Return (X, Y) of the center of cell containing provided text 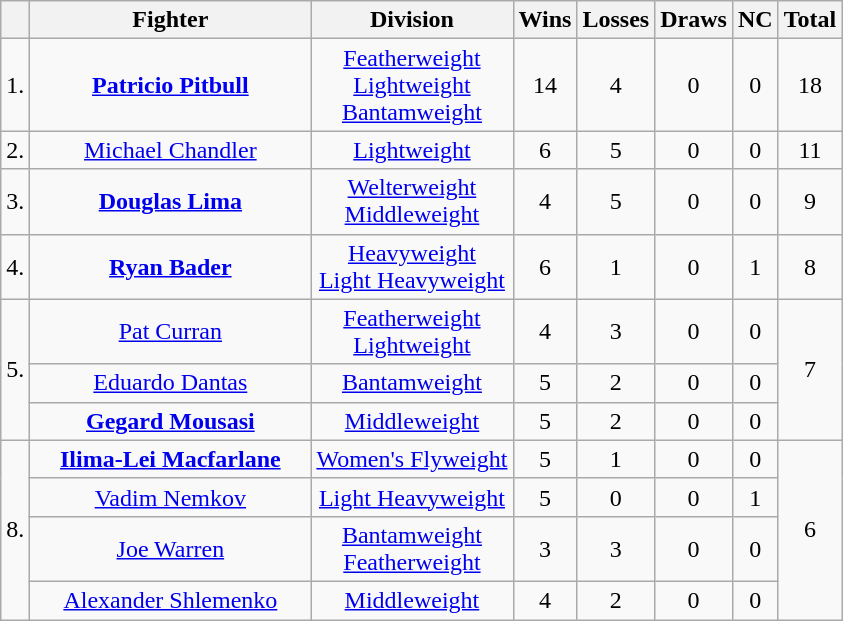
Pat Curran (170, 332)
Eduardo Dantas (170, 383)
Gegard Mousasi (170, 421)
Losses (616, 20)
7 (810, 370)
Michael Chandler (170, 150)
Total (810, 20)
WelterweightMiddleweight (412, 202)
NC (755, 20)
Light Heavyweight (412, 497)
HeavyweightLight Heavyweight (412, 266)
18 (810, 85)
Wins (545, 20)
FeatherweightLightweight (412, 332)
1. (16, 85)
Bantamweight (412, 383)
Patricio Pitbull (170, 85)
8. (16, 530)
Ilima-Lei Macfarlane (170, 459)
BantamweightFeatherweight (412, 548)
14 (545, 85)
Douglas Lima (170, 202)
2. (16, 150)
8 (810, 266)
Fighter (170, 20)
Division (412, 20)
Lightweight (412, 150)
FeatherweightLightweightBantamweight (412, 85)
Ryan Bader (170, 266)
9 (810, 202)
4. (16, 266)
Draws (694, 20)
Vadim Nemkov (170, 497)
Joe Warren (170, 548)
5. (16, 370)
11 (810, 150)
Women's Flyweight (412, 459)
Alexander Shlemenko (170, 600)
3. (16, 202)
